Return the [x, y] coordinate for the center point of the cell that contains the specified text.  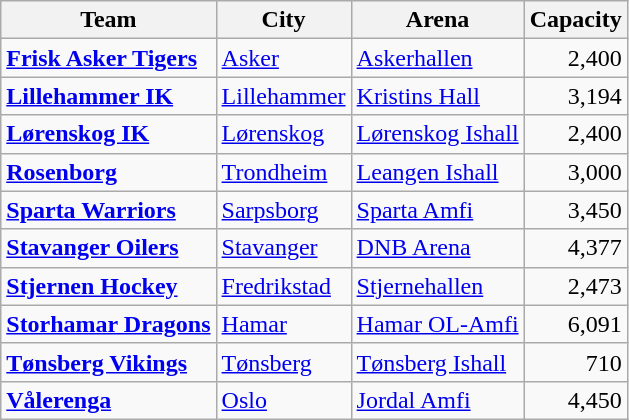
Tønsberg Vikings [108, 362]
Vålerenga [108, 400]
4,377 [576, 248]
Lillehammer IK [108, 96]
2,473 [576, 286]
Lillehammer [284, 96]
Stjernen Hockey [108, 286]
Leangen Ishall [438, 172]
Tønsberg Ishall [438, 362]
Stjernehallen [438, 286]
3,194 [576, 96]
Capacity [576, 20]
4,450 [576, 400]
City [284, 20]
710 [576, 362]
DNB Arena [438, 248]
Team [108, 20]
Fredrikstad [284, 286]
Trondheim [284, 172]
Rosenborg [108, 172]
Sparta Amfi [438, 210]
Lørenskog [284, 134]
Sarpsborg [284, 210]
Storhamar Dragons [108, 324]
Kristins Hall [438, 96]
6,091 [576, 324]
Sparta Warriors [108, 210]
3,000 [576, 172]
Arena [438, 20]
Asker [284, 58]
Hamar [284, 324]
Askerhallen [438, 58]
Lørenskog IK [108, 134]
Hamar OL-Amfi [438, 324]
Lørenskog Ishall [438, 134]
Tønsberg [284, 362]
Jordal Amfi [438, 400]
Frisk Asker Tigers [108, 58]
Stavanger Oilers [108, 248]
3,450 [576, 210]
Stavanger [284, 248]
Oslo [284, 400]
